Output the (X, Y) coordinate of the center of the cell containing the given text.  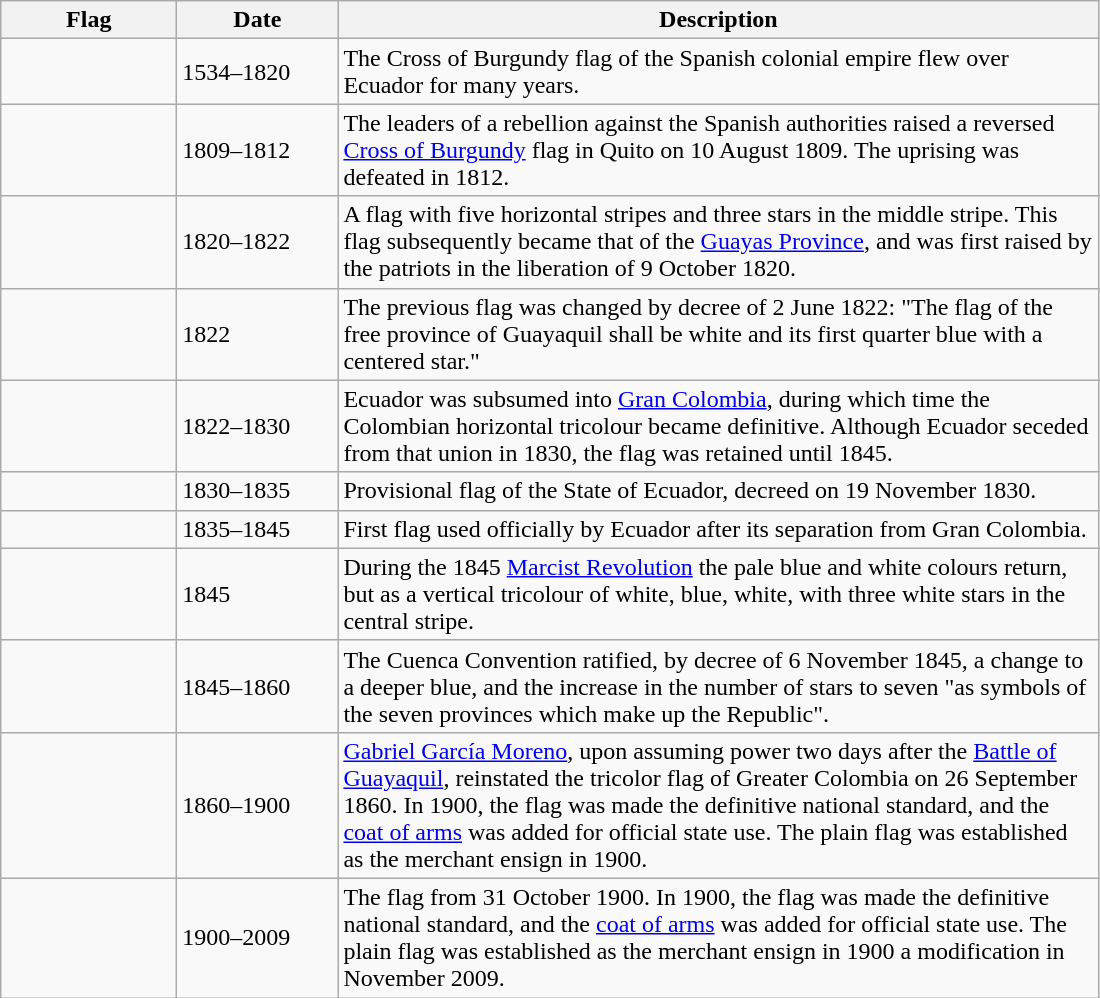
1820–1822 (258, 242)
1822–1830 (258, 426)
1900–2009 (258, 938)
1830–1835 (258, 491)
Provisional flag of the State of Ecuador, decreed on 19 November 1830. (718, 491)
1534–1820 (258, 72)
1809–1812 (258, 150)
Flag (89, 20)
1860–1900 (258, 805)
1835–1845 (258, 529)
The Cross of Burgundy flag of the Spanish colonial empire flew over Ecuador for many years. (718, 72)
1822 (258, 334)
Description (718, 20)
First flag used officially by Ecuador after its separation from Gran Colombia. (718, 529)
Date (258, 20)
1845–1860 (258, 686)
1845 (258, 594)
